Provide the [x, y] coordinate of the cell's center where the given text is located.  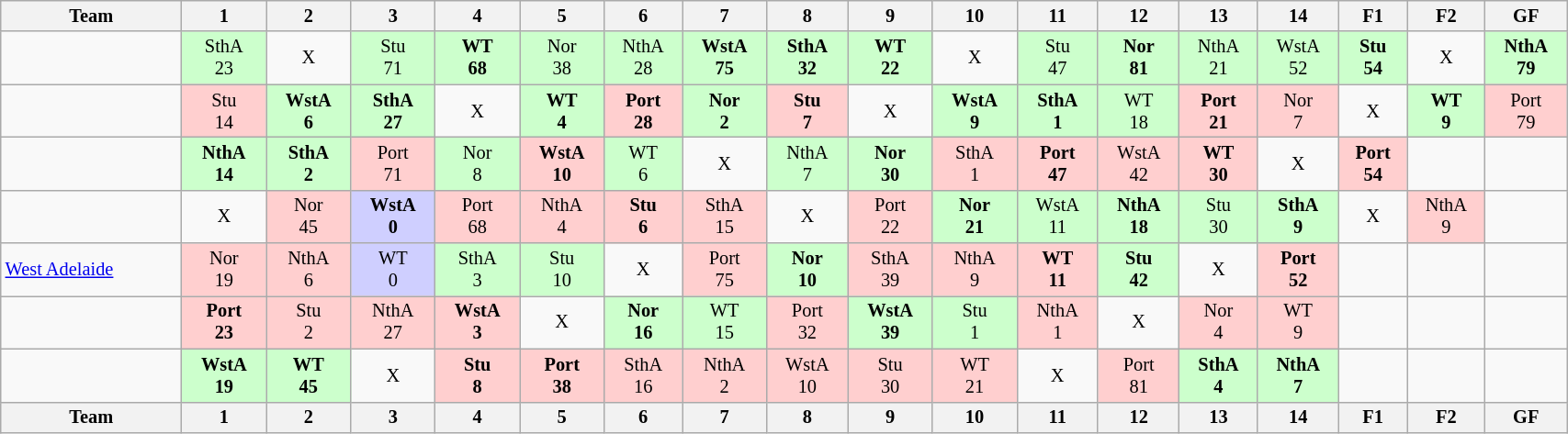
WstA52 [1298, 58]
WstA42 [1138, 163]
Port38 [562, 375]
West Adelaide [92, 270]
SthA15 [725, 217]
NthA4 [562, 217]
NthA2 [725, 375]
WstA75 [725, 58]
NthA18 [1138, 217]
Nor7 [1298, 111]
Nor30 [890, 163]
Stu2 [309, 322]
Stu71 [393, 58]
Port21 [1218, 111]
NthA21 [1218, 58]
WT11 [1057, 270]
Port28 [643, 111]
Stu14 [224, 111]
Port32 [807, 322]
Nor21 [975, 217]
Port22 [890, 217]
Port54 [1372, 163]
WstA0 [393, 217]
Port71 [393, 163]
Port23 [224, 322]
Nor38 [562, 58]
Stu6 [643, 217]
WT 21 [975, 375]
Port52 [1298, 270]
Stu7 [807, 111]
NthA6 [309, 270]
Nor16 [643, 322]
Stu42 [1138, 270]
NthA27 [393, 322]
SthA16 [643, 375]
Nor2 [725, 111]
SthA39 [890, 270]
WstA 10 [562, 163]
WstA9 [975, 111]
SthA27 [393, 111]
Stu10 [562, 270]
Nor8 [478, 163]
NthA79 [1527, 58]
WT6 [643, 163]
SthA4 [1218, 375]
SthA3 [478, 270]
WstA3 [478, 322]
Nor4 [1218, 322]
Stu47 [1057, 58]
Nor10 [807, 270]
WstA10 [807, 375]
SthA32 [807, 58]
Port81 [1138, 375]
WT45 [309, 375]
WstA11 [1057, 217]
SthA23 [224, 58]
Nor45 [309, 217]
Port47 [1057, 163]
WT68 [478, 58]
WT4 [562, 111]
Stu1 [975, 322]
SthA9 [1298, 217]
Stu8 [478, 375]
WstA19 [224, 375]
NthA14 [224, 163]
WT0 [393, 270]
WstA39 [890, 322]
Port68 [478, 217]
Port75 [725, 270]
Stu54 [1372, 58]
Port79 [1527, 111]
WT15 [725, 322]
Nor19 [224, 270]
WT30 [1218, 163]
NthA1 [1057, 322]
WT18 [1138, 111]
NthA28 [643, 58]
WT22 [890, 58]
Nor81 [1138, 58]
WstA6 [309, 111]
SthA2 [309, 163]
